Return (x, y) of the center of cell containing provided text 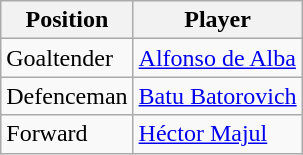
Forward (67, 134)
Position (67, 20)
Defenceman (67, 96)
Héctor Majul (218, 134)
Goaltender (67, 58)
Batu Batorovich (218, 96)
Player (218, 20)
Alfonso de Alba (218, 58)
